Return [x, y] of the center of cell containing provided text 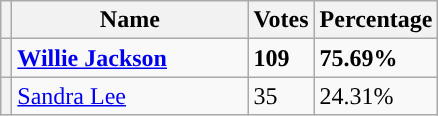
Willie Jackson [130, 58]
24.31% [376, 96]
35 [281, 96]
75.69% [376, 58]
Name [130, 20]
Sandra Lee [130, 96]
109 [281, 58]
Percentage [376, 20]
Votes [281, 20]
